Capture the cell that displays the provided text and extract its [X, Y] central coordinate. 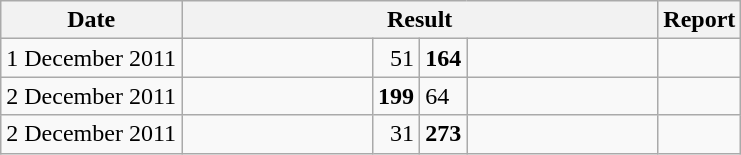
164 [444, 58]
51 [396, 58]
Result [420, 20]
Report [700, 20]
1 December 2011 [92, 58]
64 [444, 96]
199 [396, 96]
273 [444, 134]
31 [396, 134]
Date [92, 20]
